Return (x, y) of the center of cell containing provided text 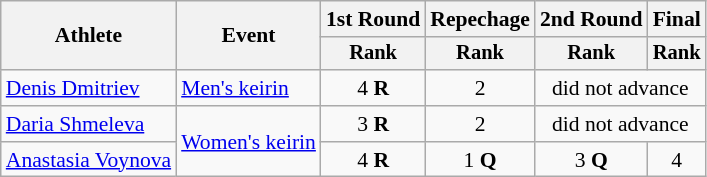
Daria Shmeleva (88, 124)
Denis Dmitriev (88, 88)
2nd Round (592, 19)
Event (248, 36)
Repechage (480, 19)
Women's keirin (248, 142)
3 R (373, 124)
Men's keirin (248, 88)
1st Round (373, 19)
Final (677, 19)
4 R (373, 88)
Athlete (88, 36)
